Find where the given text appears and provide that cell's center as [X, Y] coordinate. 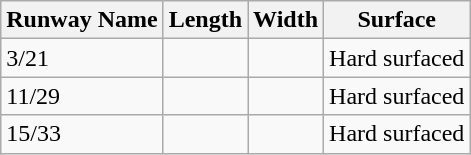
Width [286, 20]
Runway Name [82, 20]
Surface [397, 20]
Length [205, 20]
3/21 [82, 58]
15/33 [82, 134]
11/29 [82, 96]
